Return the (x, y) coordinate for the center point of the cell that contains the specified text.  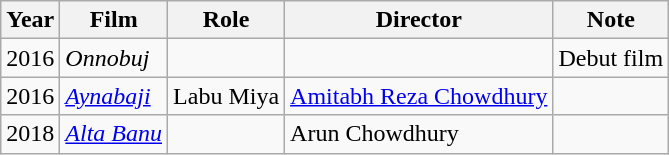
Role (226, 20)
Year (30, 20)
Alta Banu (114, 134)
Onnobuj (114, 58)
Amitabh Reza Chowdhury (419, 96)
Note (611, 20)
2018 (30, 134)
Director (419, 20)
Labu Miya (226, 96)
Film (114, 20)
Debut film (611, 58)
Arun Chowdhury (419, 134)
Aynabaji (114, 96)
